From the cell containing the given text, extract its center point as [X, Y] coordinate. 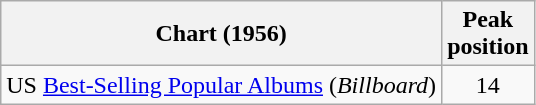
Chart (1956) [222, 34]
Peakposition [488, 34]
14 [488, 85]
US Best-Selling Popular Albums (Billboard) [222, 85]
